From the cell containing the given text, extract its center point as (X, Y) coordinate. 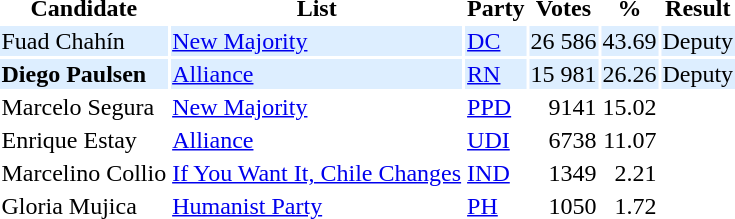
15.02 (630, 107)
Marcelo Segura (84, 107)
6738 (564, 140)
9141 (564, 107)
Fuad Chahín (84, 41)
26 586 (564, 41)
Diego Paulsen (84, 74)
Enrique Estay (84, 140)
PPD (496, 107)
11.07 (630, 140)
DC (496, 41)
UDI (496, 140)
RN (496, 74)
1349 (564, 173)
If You Want It, Chile Changes (317, 173)
15 981 (564, 74)
26.26 (630, 74)
43.69 (630, 41)
Marcelino Collio (84, 173)
IND (496, 173)
2.21 (630, 173)
